Locate the cell with the specified text and output its (x, y) center coordinate. 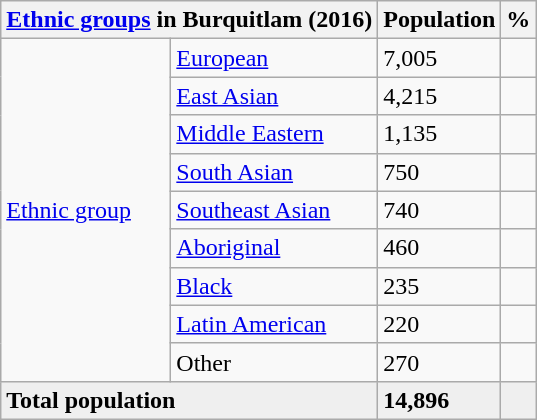
% (518, 20)
4,215 (440, 96)
14,896 (440, 400)
Latin American (274, 324)
East Asian (274, 96)
Southeast Asian (274, 210)
Ethnic groups in Burquitlam (2016) (190, 20)
220 (440, 324)
7,005 (440, 58)
270 (440, 362)
Black (274, 286)
Middle Eastern (274, 134)
Total population (190, 400)
Other (274, 362)
Aboriginal (274, 248)
1,135 (440, 134)
South Asian (274, 172)
Ethnic group (86, 210)
460 (440, 248)
Population (440, 20)
750 (440, 172)
740 (440, 210)
235 (440, 286)
European (274, 58)
